Return the (x, y) coordinate for the center point of the cell that contains the specified text.  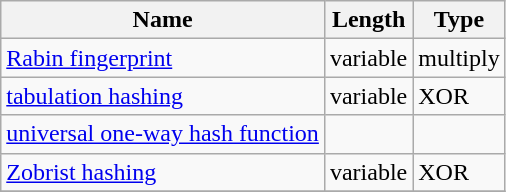
universal one-way hash function (163, 134)
Zobrist hashing (163, 172)
Length (368, 20)
multiply (459, 58)
Type (459, 20)
Name (163, 20)
Rabin fingerprint (163, 58)
tabulation hashing (163, 96)
